Find where the given text appears and provide that cell's center as [x, y] coordinate. 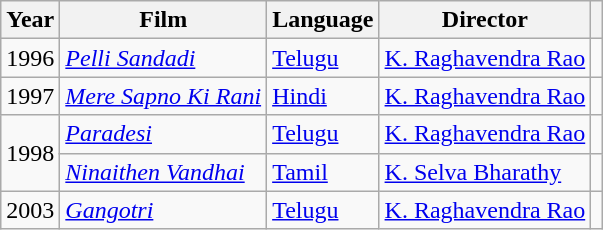
2003 [30, 210]
1998 [30, 153]
Pelli Sandadi [164, 58]
Language [323, 20]
Paradesi [164, 134]
K. Selva Bharathy [485, 172]
Gangotri [164, 210]
Director [485, 20]
Ninaithen Vandhai [164, 172]
Mere Sapno Ki Rani [164, 96]
Film [164, 20]
Hindi [323, 96]
1997 [30, 96]
1996 [30, 58]
Year [30, 20]
Tamil [323, 172]
